Provide the (X, Y) coordinate of the cell's center where the given text is located.  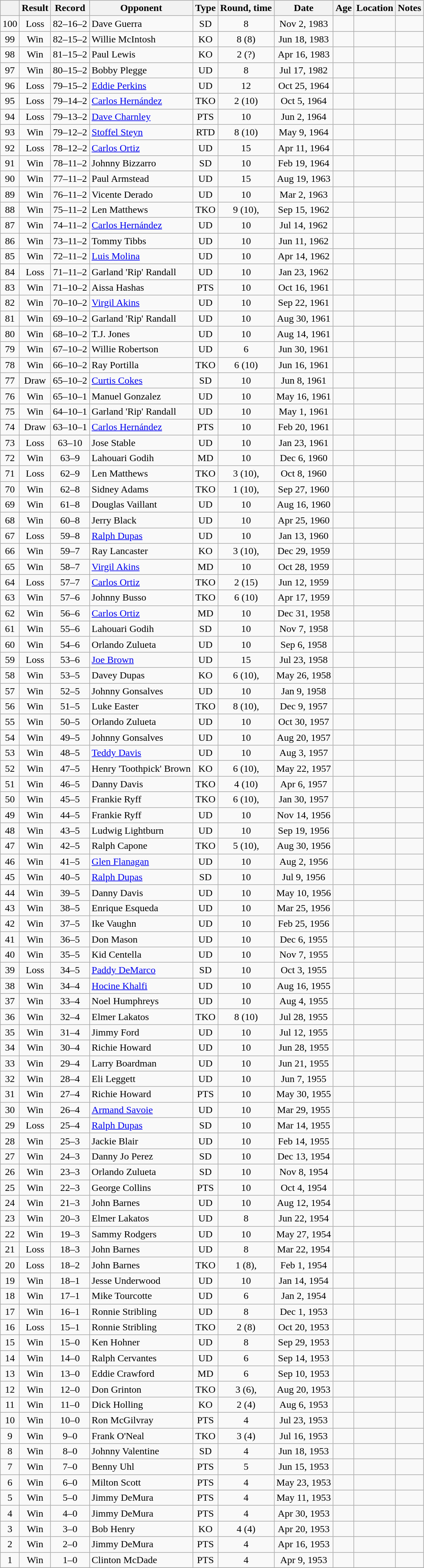
86 (10, 241)
36–5 (70, 939)
Ralph Capone (141, 846)
17–1 (70, 1296)
Round, time (246, 8)
80–15–2 (70, 70)
88 (10, 210)
22–3 (70, 1188)
Jul 9, 1956 (303, 877)
Ike Vaughn (141, 923)
Manuel Gonzalez (141, 396)
38–5 (70, 908)
14–0 (70, 1358)
8–0 (70, 1451)
79–14–2 (70, 101)
46–5 (70, 784)
Jesse Underwood (141, 1281)
26 (10, 1172)
48 (10, 830)
79–13–2 (70, 117)
Aissa Hashas (141, 287)
Nov 2, 1983 (303, 24)
60 (10, 644)
Nov 14, 1956 (303, 815)
Glen Flanagan (141, 861)
Ray Lancaster (141, 551)
18–2 (70, 1265)
75 (10, 411)
Aug 6, 1953 (303, 1405)
39–5 (70, 892)
20–3 (70, 1219)
3 (4) (246, 1435)
71–10–2 (70, 287)
2 (?) (246, 55)
60–8 (70, 520)
12–0 (70, 1389)
7 (10, 1467)
Oct 4, 1954 (303, 1188)
10–0 (70, 1420)
1 (10, 1560)
24–3 (70, 1156)
Sep 6, 1958 (303, 644)
Danny Jo Perez (141, 1156)
99 (10, 39)
51–5 (70, 707)
91 (10, 163)
45 (10, 877)
55 (10, 722)
Nov 7, 1958 (303, 629)
Mar 25, 1956 (303, 908)
3 (10, 1529)
Dec 1, 1953 (303, 1312)
37–5 (70, 923)
57–6 (70, 598)
31 (10, 1094)
42–5 (70, 846)
Feb 1, 1954 (303, 1265)
Jun 28, 1955 (303, 1048)
18 (10, 1296)
Jun 18, 1953 (303, 1451)
11–0 (70, 1405)
58–7 (70, 567)
Oct 3, 1955 (303, 970)
Jun 15, 1953 (303, 1467)
69 (10, 505)
57–7 (70, 582)
Willie McIntosh (141, 39)
Apr 30, 1953 (303, 1513)
70–10–2 (70, 303)
96 (10, 86)
Apr 16, 1983 (303, 55)
47 (10, 846)
May 11, 1953 (303, 1498)
Joe Brown (141, 660)
76 (10, 396)
34–4 (70, 986)
44–5 (70, 815)
66 (10, 551)
Jul 23, 1958 (303, 660)
Eddie Perkins (141, 86)
Oct 30, 1957 (303, 722)
Sep 15, 1962 (303, 210)
74 (10, 427)
T.J. Jones (141, 334)
9 (10, 1435)
18–1 (70, 1281)
Feb 25, 1956 (303, 923)
Aug 30, 1956 (303, 846)
Eli Leggett (141, 1079)
56–6 (70, 613)
74–11–2 (70, 225)
55–6 (70, 629)
37 (10, 1001)
29 (10, 1125)
Jul 16, 1953 (303, 1435)
51 (10, 784)
65–10–2 (70, 380)
63–10–1 (70, 427)
Jun 11, 1962 (303, 241)
Dave Guerra (141, 24)
68–10–2 (70, 334)
19 (10, 1281)
May 23, 1953 (303, 1482)
May 1, 1961 (303, 411)
1–0 (70, 1560)
Teddy Davis (141, 753)
2 (10, 1544)
2 (4) (246, 1405)
44 (10, 892)
Notes (409, 8)
Jun 8, 1961 (303, 380)
72 (10, 458)
Dave Charnley (141, 117)
18–3 (70, 1250)
82–16–2 (70, 24)
23–3 (70, 1172)
Mar 29, 1955 (303, 1110)
Jun 22, 1954 (303, 1219)
Clinton McDade (141, 1560)
73–11–2 (70, 241)
21 (10, 1250)
57 (10, 691)
17 (10, 1312)
Jul 23, 1953 (303, 1420)
95 (10, 101)
Armand Savoie (141, 1110)
Location (375, 8)
53–5 (70, 675)
Aug 20, 1953 (303, 1389)
8 (10), (246, 707)
Ludwig Lightburn (141, 830)
32–4 (70, 1017)
87 (10, 225)
Paul Armstead (141, 179)
71 (10, 474)
Aug 3, 1957 (303, 753)
62 (10, 613)
15–1 (70, 1327)
41–5 (70, 861)
Dick Holling (141, 1405)
Oct 28, 1959 (303, 567)
Feb 20, 1961 (303, 427)
21–3 (70, 1203)
Oct 25, 1964 (303, 86)
42 (10, 923)
May 26, 1958 (303, 675)
68 (10, 520)
98 (10, 55)
Nov 8, 1954 (303, 1172)
63 (10, 598)
45–5 (70, 799)
3–0 (70, 1529)
48–5 (70, 753)
Jerry Black (141, 520)
47–5 (70, 769)
Don Mason (141, 939)
Oct 16, 1961 (303, 287)
Mar 2, 1963 (303, 194)
Davey Dupas (141, 675)
Aug 30, 1961 (303, 318)
30 (10, 1110)
Douglas Vaillant (141, 505)
24 (10, 1203)
Ron McGilvray (141, 1420)
Ralph Cervantes (141, 1358)
52–5 (70, 691)
78–11–2 (70, 163)
Apr 17, 1959 (303, 598)
Feb 19, 1964 (303, 163)
May 16, 1961 (303, 396)
Sammy Rodgers (141, 1234)
82–15–2 (70, 39)
Aug 14, 1961 (303, 334)
Sep 27, 1960 (303, 489)
84 (10, 272)
Ray Portilla (141, 365)
Milton Scott (141, 1482)
40 (10, 955)
Henry 'Toothpick' Brown (141, 769)
85 (10, 256)
67 (10, 536)
Jun 30, 1961 (303, 349)
61–8 (70, 505)
62–8 (70, 489)
63–9 (70, 458)
Jul 17, 1982 (303, 70)
25–3 (70, 1141)
79–15–2 (70, 86)
Oct 20, 1953 (303, 1327)
Aug 4, 1955 (303, 1001)
43 (10, 908)
5–0 (70, 1498)
20 (10, 1265)
64 (10, 582)
Jimmy Ford (141, 1032)
11 (10, 1405)
49 (10, 815)
40–5 (70, 877)
Dec 29, 1959 (303, 551)
Aug 16, 1955 (303, 986)
77 (10, 380)
Stoffel Steyn (141, 132)
5 (10), (246, 846)
16 (10, 1327)
Jun 7, 1955 (303, 1079)
Jan 2, 1954 (303, 1296)
2–0 (70, 1544)
41 (10, 939)
9 (10), (246, 210)
83 (10, 287)
13–0 (70, 1374)
90 (10, 179)
39 (10, 970)
29–4 (70, 1063)
Sidney Adams (141, 489)
61 (10, 629)
Jun 2, 1964 (303, 117)
1 (8), (246, 1265)
23 (10, 1219)
Jan 23, 1961 (303, 442)
94 (10, 117)
82 (10, 303)
Jun 21, 1955 (303, 1063)
4–0 (70, 1513)
Jul 28, 1955 (303, 1017)
15–0 (70, 1343)
13 (10, 1374)
Apr 25, 1960 (303, 520)
80 (10, 334)
77–11–2 (70, 179)
Oct 5, 1964 (303, 101)
Jun 18, 1983 (303, 39)
78–12–2 (70, 148)
Apr 11, 1964 (303, 148)
Opponent (141, 8)
May 10, 1956 (303, 892)
Result (35, 8)
6–0 (70, 1482)
50–5 (70, 722)
Bob Henry (141, 1529)
35 (10, 1032)
Kid Centella (141, 955)
49–5 (70, 738)
32 (10, 1079)
Luke Easter (141, 707)
14 (10, 1358)
Oct 8, 1960 (303, 474)
Jun 16, 1961 (303, 365)
Sep 29, 1953 (303, 1343)
2 (15) (246, 582)
RTD (205, 132)
19–3 (70, 1234)
Paddy DeMarco (141, 970)
3 (6), (246, 1389)
Tommy Tibbs (141, 241)
George Collins (141, 1188)
Dec 6, 1960 (303, 458)
Paul Lewis (141, 55)
Noel Humphreys (141, 1001)
52 (10, 769)
Vicente Derado (141, 194)
Apr 9, 1953 (303, 1560)
Sep 22, 1961 (303, 303)
Dec 13, 1954 (303, 1156)
Dec 9, 1957 (303, 707)
73 (10, 442)
69–10–2 (70, 318)
58 (10, 675)
28–4 (70, 1079)
Willie Robertson (141, 349)
Ken Hohner (141, 1343)
9–0 (70, 1435)
8 (8) (246, 39)
75–11–2 (70, 210)
Feb 14, 1955 (303, 1141)
81 (10, 318)
27–4 (70, 1094)
81–15–2 (70, 55)
Bobby Plegge (141, 70)
Jackie Blair (141, 1141)
34 (10, 1048)
Age (343, 8)
78 (10, 365)
76–11–2 (70, 194)
26–4 (70, 1110)
92 (10, 148)
Apr 14, 1962 (303, 256)
59–8 (70, 536)
Don Grinton (141, 1389)
Sep 14, 1953 (303, 1358)
Larry Boardman (141, 1063)
Curtis Cokes (141, 380)
100 (10, 24)
May 22, 1957 (303, 769)
1 (10), (246, 489)
89 (10, 194)
33–4 (70, 1001)
Dec 6, 1955 (303, 939)
25 (10, 1188)
70 (10, 489)
Luis Molina (141, 256)
62–9 (70, 474)
Date (303, 8)
Sep 19, 1956 (303, 830)
Hocine Khalfi (141, 986)
54–6 (70, 644)
72–11–2 (70, 256)
54 (10, 738)
59 (10, 660)
Type (205, 8)
Aug 19, 1963 (303, 179)
Jose Stable (141, 442)
22 (10, 1234)
Johnny Busso (141, 598)
65 (10, 567)
Enrique Esqueda (141, 908)
Benny Uhl (141, 1467)
Jan 14, 1954 (303, 1281)
53–6 (70, 660)
Apr 6, 1957 (303, 784)
Dec 31, 1958 (303, 613)
4 (4) (246, 1529)
63–10 (70, 442)
Apr 20, 1953 (303, 1529)
16–1 (70, 1312)
28 (10, 1141)
56 (10, 707)
Mar 22, 1954 (303, 1250)
27 (10, 1156)
79–12–2 (70, 132)
Sep 10, 1953 (303, 1374)
May 9, 1964 (303, 132)
Jun 12, 1959 (303, 582)
Aug 16, 1960 (303, 505)
59–7 (70, 551)
25–4 (70, 1125)
Apr 16, 1953 (303, 1544)
79 (10, 349)
May 27, 1954 (303, 1234)
Jul 12, 1955 (303, 1032)
Aug 12, 1954 (303, 1203)
43–5 (70, 830)
Mike Tourcotte (141, 1296)
7–0 (70, 1467)
97 (10, 70)
33 (10, 1063)
Aug 2, 1956 (303, 861)
65–10–1 (70, 396)
Johnny Bizzarro (141, 163)
36 (10, 1017)
53 (10, 753)
Frank O'Neal (141, 1435)
May 30, 1955 (303, 1094)
Nov 7, 1955 (303, 955)
Mar 14, 1955 (303, 1125)
Jan 9, 1958 (303, 691)
Aug 20, 1957 (303, 738)
4 (10) (246, 784)
93 (10, 132)
46 (10, 861)
30–4 (70, 1048)
34–5 (70, 970)
71–11–2 (70, 272)
Eddie Crawford (141, 1374)
66–10–2 (70, 365)
Jan 13, 1960 (303, 536)
38 (10, 986)
35–5 (70, 955)
67–10–2 (70, 349)
Johnny Valentine (141, 1451)
31–4 (70, 1032)
2 (8) (246, 1327)
Record (70, 8)
Jan 30, 1957 (303, 799)
Jan 23, 1962 (303, 272)
Jul 14, 1962 (303, 225)
50 (10, 799)
2 (10) (246, 101)
64–10–1 (70, 411)
